Detect which cell encompasses the target text, then output its (X, Y) center coordinate. 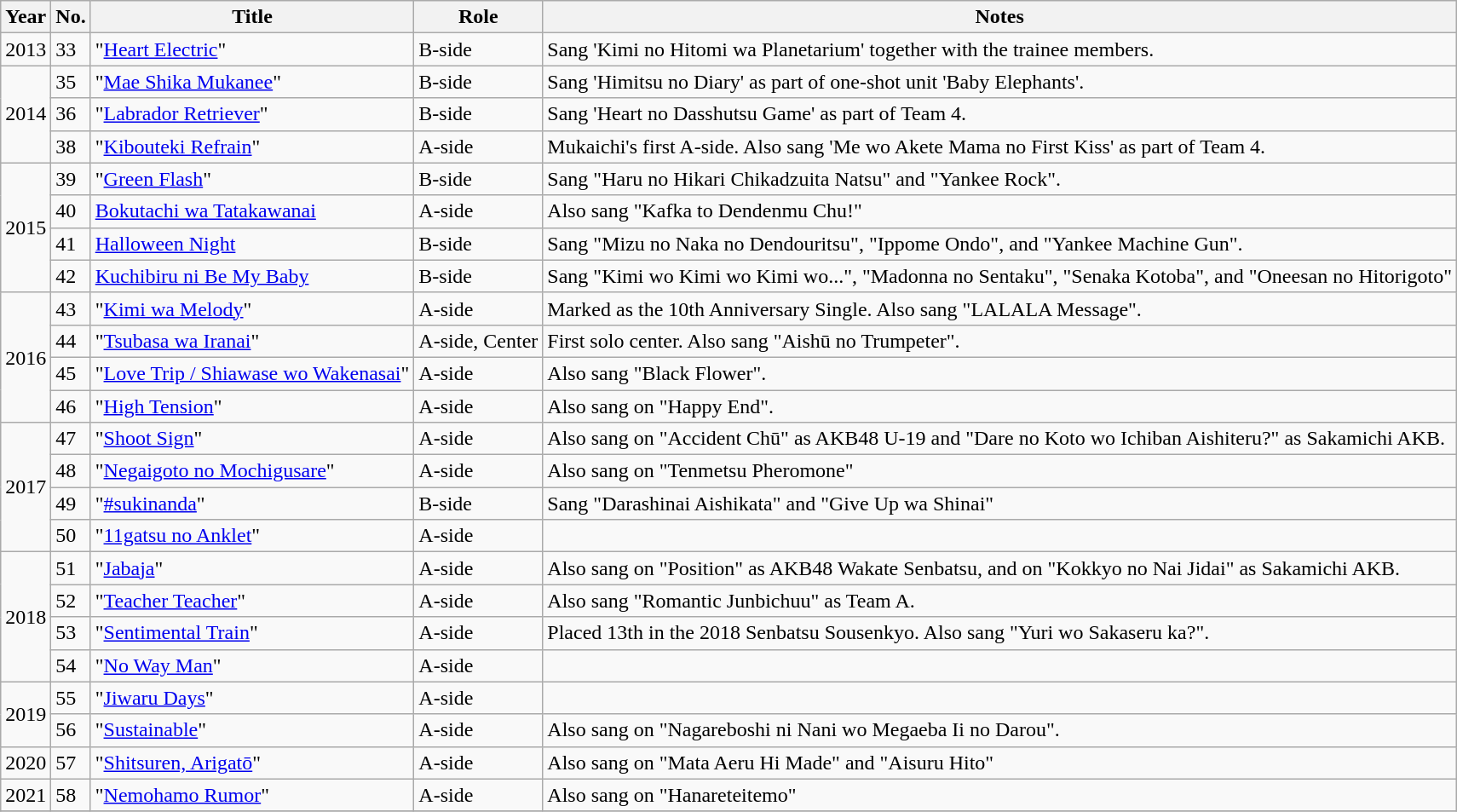
2019 (26, 714)
Bokutachi wa Tatakawanai (252, 211)
Kuchibiru ni Be My Baby (252, 276)
38 (71, 147)
Also sang "Romantic Junbichuu" as Team A. (1000, 601)
"#sukinanda" (252, 504)
54 (71, 665)
52 (71, 601)
Halloween Night (252, 244)
Marked as the 10th Anniversary Single. Also sang "LALALA Message". (1000, 308)
56 (71, 730)
49 (71, 504)
43 (71, 308)
"11gatsu no Anklet" (252, 536)
Sang "Kimi wo Kimi wo Kimi wo...", "Madonna no Sentaku", "Senaka Kotoba", and "Oneesan no Hitorigoto" (1000, 276)
2020 (26, 763)
2021 (26, 795)
Sang 'Kimi no Hitomi wa Planetarium' together with the trainee members. (1000, 49)
"Sentimental Train" (252, 633)
Also sang "Black Flower". (1000, 373)
57 (71, 763)
A-side, Center (479, 341)
40 (71, 211)
Also sang on "Mata Aeru Hi Made" and "Aisuru Hito" (1000, 763)
"Shoot Sign" (252, 439)
Sang "Darashinai Aishikata" and "Give Up wa Shinai" (1000, 504)
45 (71, 373)
"Kimi wa Melody" (252, 308)
"Labrador Retriever" (252, 114)
2018 (26, 617)
39 (71, 179)
"Nemohamo Rumor" (252, 795)
"High Tension" (252, 406)
35 (71, 82)
58 (71, 795)
"Tsubasa wa Iranai" (252, 341)
51 (71, 568)
Sang "Haru no Hikari Chikadzuita Natsu" and "Yankee Rock". (1000, 179)
Mukaichi's first A-side. Also sang 'Me wo Akete Mama no First Kiss' as part of Team 4. (1000, 147)
2017 (26, 487)
2016 (26, 357)
"Jabaja" (252, 568)
47 (71, 439)
48 (71, 471)
"Heart Electric" (252, 49)
"No Way Man" (252, 665)
Also sang on "Position" as AKB48 Wakate Senbatsu, and on "Kokkyo no Nai Jidai" as Sakamichi AKB. (1000, 568)
Sang 'Heart no Dasshutsu Game' as part of Team 4. (1000, 114)
55 (71, 698)
"Teacher Teacher" (252, 601)
Also sang on "Nagareboshi ni Nani wo Megaeba Ii no Darou". (1000, 730)
Also sang on "Hanareteitemo" (1000, 795)
2013 (26, 49)
"Love Trip / Shiawase wo Wakenasai" (252, 373)
"Mae Shika Mukanee" (252, 82)
Also sang on "Accident Chū" as AKB48 U-19 and "Dare no Koto wo Ichiban Aishiteru?" as Sakamichi AKB. (1000, 439)
Placed 13th in the 2018 Senbatsu Sousenkyo. Also sang "Yuri wo Sakaseru ka?". (1000, 633)
2015 (26, 227)
46 (71, 406)
Also sang on "Tenmetsu Pheromone" (1000, 471)
42 (71, 276)
No. (71, 17)
53 (71, 633)
50 (71, 536)
33 (71, 49)
"Green Flash" (252, 179)
First solo center. Also sang "Aishū no Trumpeter". (1000, 341)
Sang 'Himitsu no Diary' as part of one-shot unit 'Baby Elephants'. (1000, 82)
Title (252, 17)
"Sustainable" (252, 730)
Role (479, 17)
Sang "Mizu no Naka no Dendouritsu", "Ippome Ondo", and "Yankee Machine Gun". (1000, 244)
36 (71, 114)
Also sang on "Happy End". (1000, 406)
41 (71, 244)
Year (26, 17)
"Jiwaru Days" (252, 698)
44 (71, 341)
Also sang "Kafka to Dendenmu Chu!" (1000, 211)
"Negaigoto no Mochigusare" (252, 471)
"Kibouteki Refrain" (252, 147)
"Shitsuren, Arigatō" (252, 763)
Notes (1000, 17)
2014 (26, 114)
